Locate the cell with the specified text and output its (x, y) center coordinate. 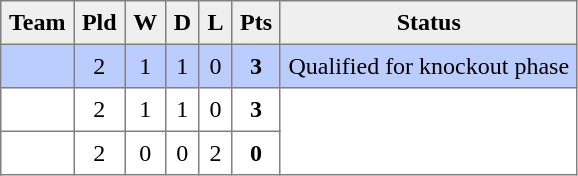
D (182, 23)
Pts (256, 23)
Status (428, 23)
Pld (100, 23)
W (145, 23)
L (216, 23)
Team (38, 23)
Qualified for knockout phase (428, 66)
